Return the [X, Y] coordinate for the center point of the cell that contains the specified text.  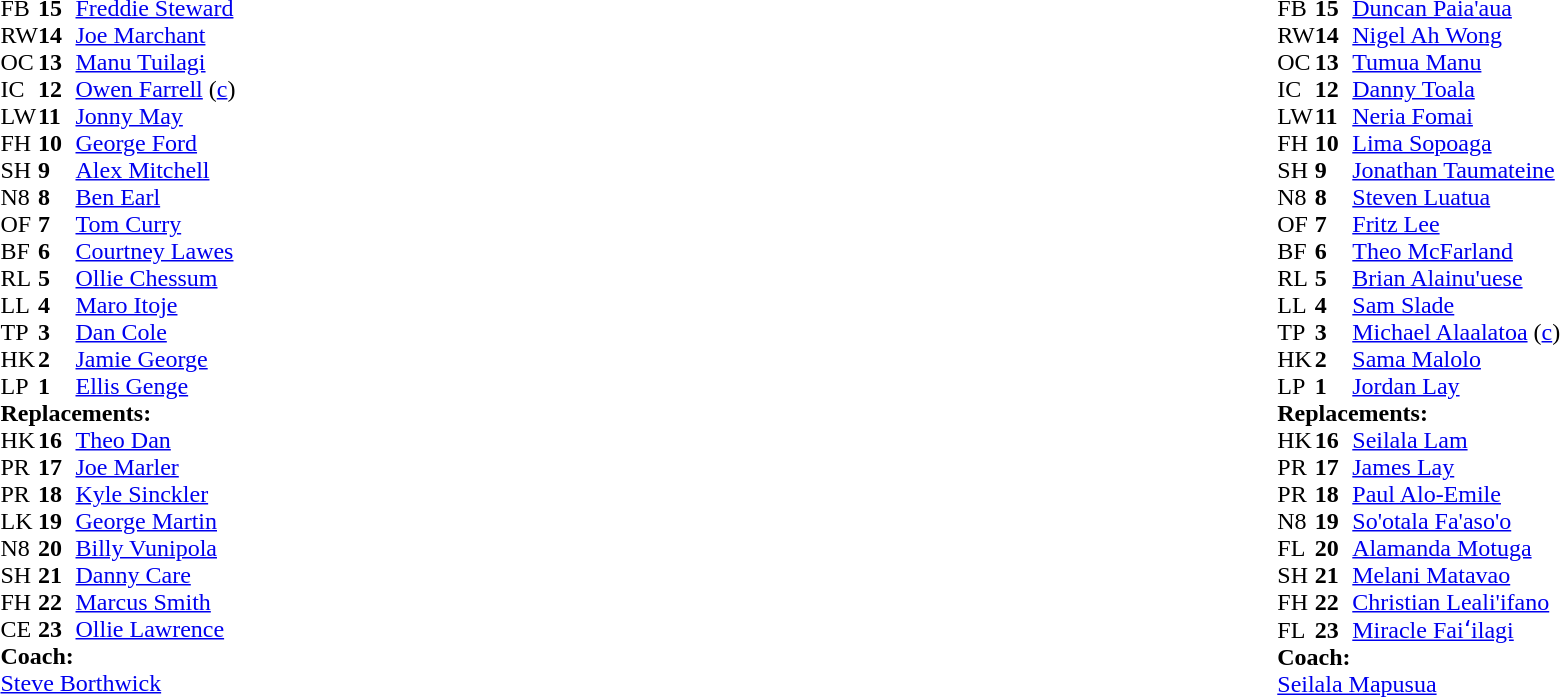
Manu Tuilagi [156, 62]
Neria Fomai [1456, 116]
Theo Dan [156, 440]
Joe Marchant [156, 36]
Jordan Lay [1456, 386]
Jonathan Taumateine [1456, 170]
So'otala Fa'aso'o [1456, 522]
Miracle Faiʻilagi [1456, 630]
Sam Slade [1456, 306]
Jamie George [156, 360]
Melani Matavao [1456, 576]
Ollie Chessum [156, 278]
Joe Marler [156, 468]
Kyle Sinckler [156, 494]
Alamanda Motuga [1456, 548]
Fritz Lee [1456, 224]
Nigel Ah Wong [1456, 36]
Lima Sopoaga [1456, 144]
Dan Cole [156, 332]
Ollie Lawrence [156, 630]
Paul Alo-Emile [1456, 494]
George Ford [156, 144]
Sama Malolo [1456, 360]
Jonny May [156, 116]
CE [19, 630]
Marcus Smith [156, 602]
James Lay [1456, 468]
Steven Luatua [1456, 198]
Christian Leali'ifano [1456, 602]
Seilala Lam [1456, 440]
Ellis Genge [156, 386]
Courtney Lawes [156, 252]
Tom Curry [156, 224]
LK [19, 522]
Theo McFarland [1456, 252]
Owen Farrell (c) [156, 90]
Alex Mitchell [156, 170]
Maro Itoje [156, 306]
Michael Alaalatoa (c) [1456, 332]
Danny Care [156, 576]
Billy Vunipola [156, 548]
Tumua Manu [1456, 62]
Ben Earl [156, 198]
Brian Alainu'uese [1456, 278]
Steve Borthwick [118, 684]
Danny Toala [1456, 90]
George Martin [156, 522]
